Detect which cell encompasses the target text, then output its (X, Y) center coordinate. 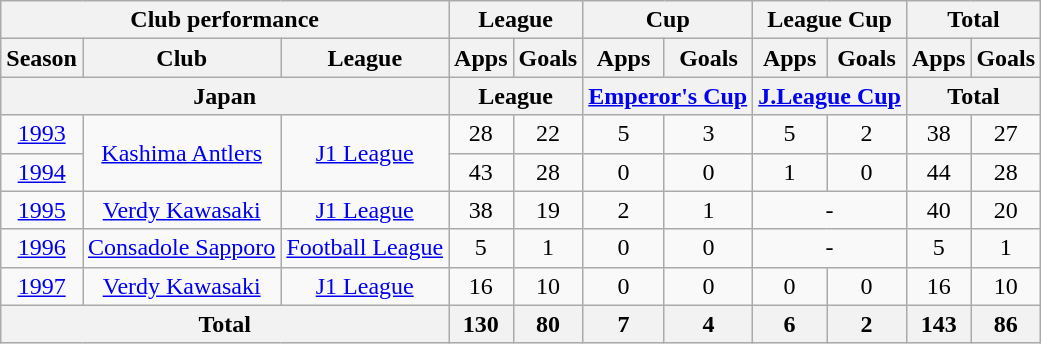
1994 (42, 172)
1997 (42, 286)
80 (548, 324)
Emperor's Cup (668, 96)
Season (42, 58)
Club (181, 58)
43 (481, 172)
27 (1006, 134)
3 (708, 134)
1996 (42, 248)
J.League Cup (830, 96)
4 (708, 324)
Japan (225, 96)
Cup (668, 20)
44 (938, 172)
Club performance (225, 20)
143 (938, 324)
League Cup (830, 20)
Kashima Antlers (181, 153)
20 (1006, 210)
1993 (42, 134)
40 (938, 210)
130 (481, 324)
19 (548, 210)
Consadole Sapporo (181, 248)
1995 (42, 210)
86 (1006, 324)
Football League (365, 248)
22 (548, 134)
7 (624, 324)
6 (790, 324)
